Pinpoint the cell where the given text exists, returning its (X, Y) midpoint coordinate. 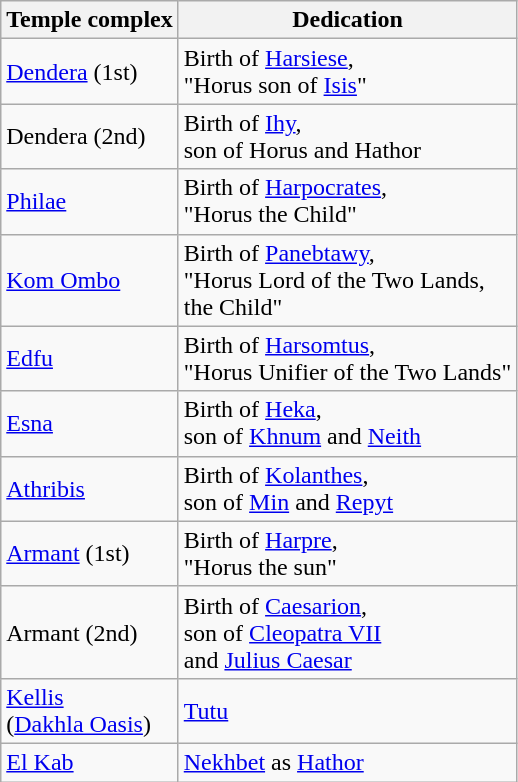
Birth of Harsomtus,"Horus Unifier of the Two Lands" (347, 358)
Edfu (90, 358)
Esna (90, 424)
El Kab (90, 762)
Birth of Panebtawy,"Horus Lord of the Two Lands,the Child" (347, 280)
Birth of Ihy,son of Horus and Hathor (347, 136)
Philae (90, 202)
Birth of Harsiese,"Horus son of Isis" (347, 72)
Dedication (347, 20)
Birth of Kolanthes,son of Min and Repyt (347, 488)
Armant (1st) (90, 554)
Dendera (2nd) (90, 136)
Armant (2nd) (90, 632)
Kellis(Dakhla Oasis) (90, 710)
Temple complex (90, 20)
Birth of Heka,son of Khnum and Neith (347, 424)
Tutu (347, 710)
Athribis (90, 488)
Birth of Caesarion,son of Cleopatra VIIand Julius Caesar (347, 632)
Kom Ombo (90, 280)
Birth of Harpocrates,"Horus the Child" (347, 202)
Dendera (1st) (90, 72)
Nekhbet as Hathor (347, 762)
Birth of Harpre,"Horus the sun" (347, 554)
